From the cell containing the given text, extract its center point as (X, Y) coordinate. 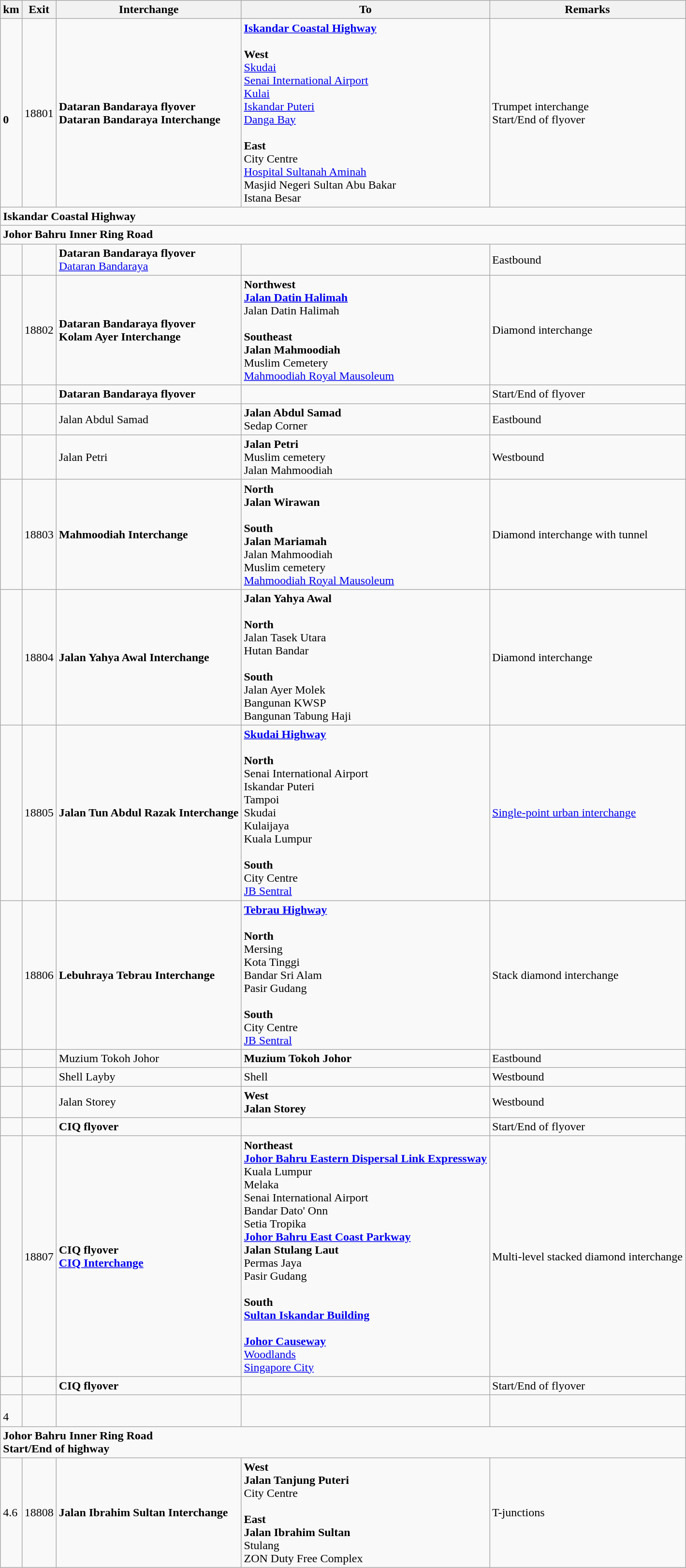
NorthwestJalan Datin HalimahJalan Datin HalimahSoutheastJalan MahmoodiahMuslim CemeteryMahmoodiah Royal Mausoleum (365, 330)
Dataran Bandaraya flyoverKolam Ayer Interchange (149, 330)
Dataran Bandaraya flyoverDataran Bandaraya Interchange (149, 113)
Jalan PetriMuslim cemeteryJalan Mahmoodiah (365, 457)
Mahmoodiah Interchange (149, 534)
18801 (39, 113)
Johor Bahru Inner Ring RoadStart/End of highway (343, 1442)
Dataran Bandaraya flyover (149, 394)
Single-point urban interchange (588, 813)
18806 (39, 975)
Iskandar Coastal Highway (343, 216)
Jalan Ibrahim Sultan Interchange (149, 1513)
WestJalan Storey (365, 1102)
Tebrau HighwayNorth Mersing Kota Tinggi Bandar Sri Alam Pasir GudangSouth City CentreJB Sentral (365, 975)
CIQ flyoverCIQ Interchange (149, 1257)
Dataran Bandaraya flyoverDataran Bandaraya (149, 259)
18807 (39, 1257)
18804 (39, 657)
Remarks (588, 10)
Jalan Petri (149, 457)
Jalan Yahya Awal Interchange (149, 657)
0 (11, 113)
Interchange (149, 10)
NorthJalan WirawanSouthJalan MariamahJalan MahmoodiahMuslim cemeteryMahmoodiah Royal Mausoleum (365, 534)
Shell (365, 1077)
Skudai HighwayNorth Senai International Airport Iskandar Puteri Tampoi Skudai Kulaijaya Kuala LumpurSouth City CentreJB Sentral (365, 813)
4.6 (11, 1513)
Jalan Abdul SamadSedap Corner (365, 419)
Multi-level stacked diamond interchange (588, 1257)
WestJalan Tanjung PuteriCity CentreEastJalan Ibrahim SultanStulangZON Duty Free Complex (365, 1513)
Jalan Storey (149, 1102)
18808 (39, 1513)
To (365, 10)
Shell Layby (149, 1077)
Exit (39, 10)
Diamond interchange with tunnel (588, 534)
Jalan Abdul Samad (149, 419)
Stack diamond interchange (588, 975)
Jalan Yahya AwalNorthJalan Tasek UtaraHutan BandarSouthJalan Ayer MolekBangunan KWSPBangunan Tabung Haji (365, 657)
Trumpet interchangeStart/End of flyover (588, 113)
18802 (39, 330)
18803 (39, 534)
T-junctions (588, 1513)
km (11, 10)
4 (11, 1410)
18805 (39, 813)
Jalan Tun Abdul Razak Interchange (149, 813)
Lebuhraya Tebrau Interchange (149, 975)
Johor Bahru Inner Ring Road (343, 235)
